Pinpoint the cell where the given text exists, returning its [x, y] midpoint coordinate. 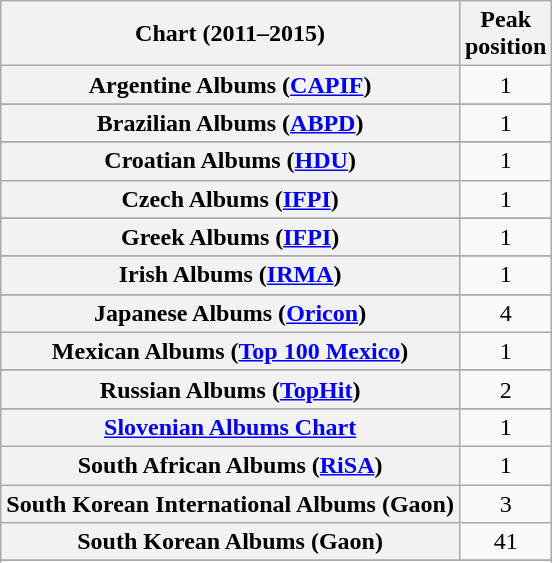
4 [505, 313]
Argentine Albums (CAPIF) [230, 85]
Peakposition [505, 34]
3 [505, 503]
41 [505, 542]
Brazilian Albums (ABPD) [230, 123]
Mexican Albums (Top 100 Mexico) [230, 351]
Japanese Albums (Oricon) [230, 313]
Greek Albums (IFPI) [230, 237]
South Korean International Albums (Gaon) [230, 503]
Chart (2011–2015) [230, 34]
South Korean Albums (Gaon) [230, 542]
Croatian Albums (HDU) [230, 161]
Irish Albums (IRMA) [230, 275]
South African Albums (RiSA) [230, 465]
2 [505, 389]
Russian Albums (TopHit) [230, 389]
Slovenian Albums Chart [230, 427]
Czech Albums (IFPI) [230, 199]
